Identify which cell holds the provided text, then report its [X, Y] central coordinate. 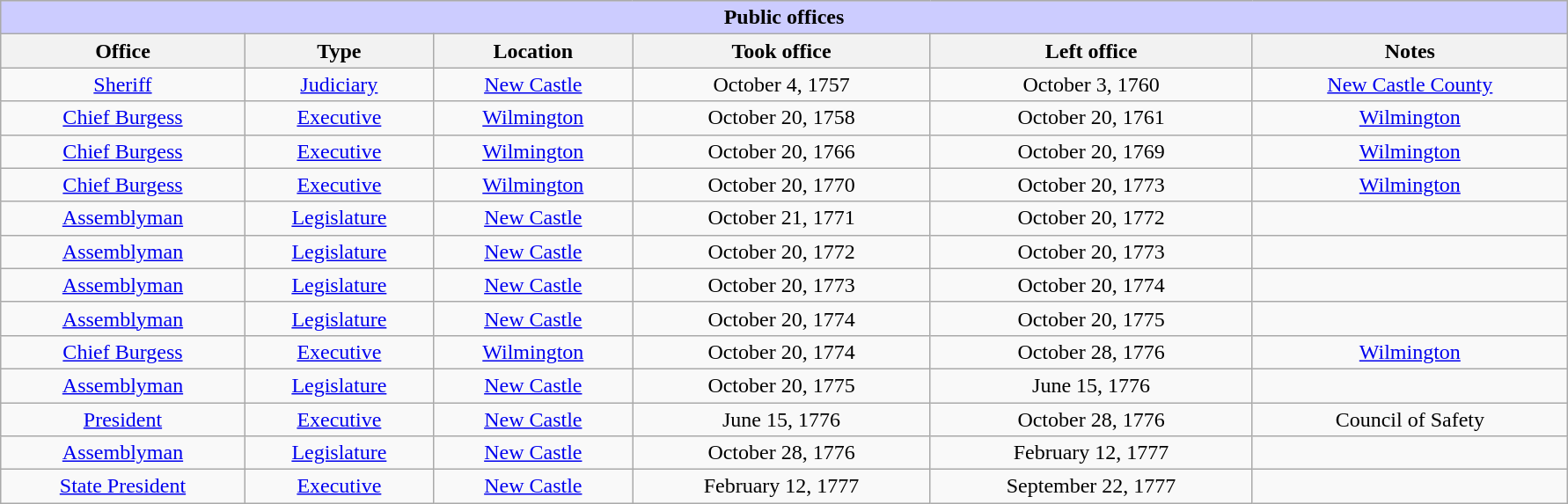
Location [533, 51]
October 20, 1758 [781, 118]
October 20, 1770 [781, 185]
State President [123, 486]
Sheriff [123, 84]
October 21, 1771 [781, 218]
Type [339, 51]
October 20, 1769 [1091, 151]
October 20, 1766 [781, 151]
Office [123, 51]
Took office [781, 51]
Council of Safety [1410, 420]
Left office [1091, 51]
October 4, 1757 [781, 84]
Public offices [785, 18]
September 22, 1777 [1091, 486]
New Castle County [1410, 84]
Notes [1410, 51]
October 3, 1760 [1091, 84]
President [123, 420]
October 20, 1761 [1091, 118]
Judiciary [339, 84]
